Detect which cell encompasses the target text, then output its (x, y) center coordinate. 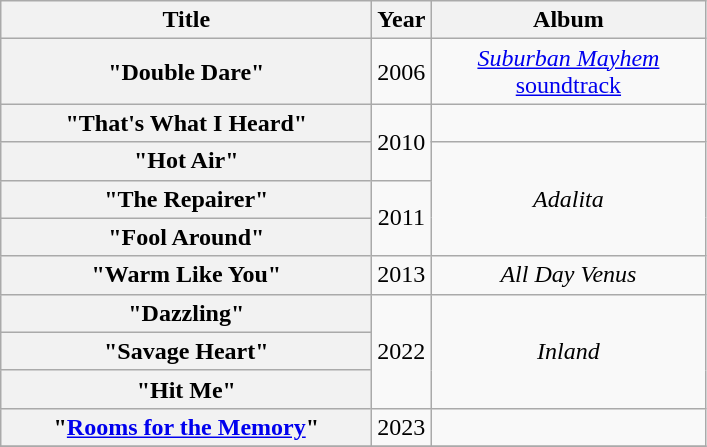
"Hit Me" (186, 389)
Title (186, 20)
Suburban Mayhem soundtrack (568, 72)
"Fool Around" (186, 237)
"Savage Heart" (186, 351)
Album (568, 20)
"Hot Air" (186, 161)
Adalita (568, 199)
"Warm Like You" (186, 275)
2010 (402, 142)
"Rooms for the Memory" (186, 427)
Year (402, 20)
2013 (402, 275)
"That's What I Heard" (186, 123)
"Dazzling" (186, 313)
2023 (402, 427)
All Day Venus (568, 275)
Inland (568, 351)
"The Repairer" (186, 199)
"Double Dare" (186, 72)
2011 (402, 218)
2006 (402, 72)
2022 (402, 351)
